Find where the given text appears and provide that cell's center as [X, Y] coordinate. 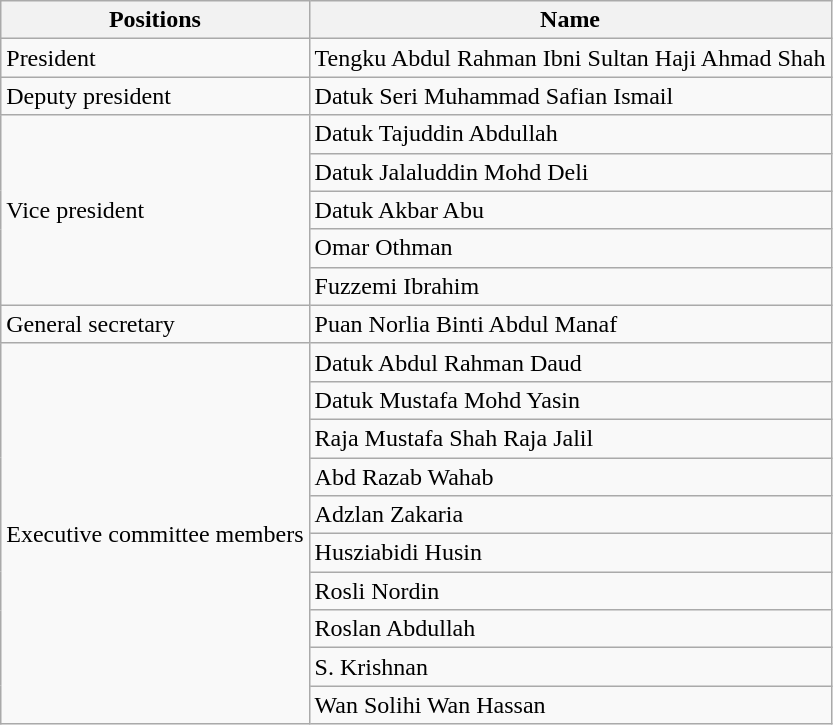
Datuk Mustafa Mohd Yasin [570, 400]
Name [570, 20]
Datuk Seri Muhammad Safian Ismail [570, 96]
General secretary [155, 324]
Datuk Akbar Abu [570, 210]
Datuk Abdul Rahman Daud [570, 362]
Vice president [155, 210]
Abd Razab Wahab [570, 477]
Puan Norlia Binti Abdul Manaf [570, 324]
President [155, 58]
Roslan Abdullah [570, 629]
Raja Mustafa Shah Raja Jalil [570, 438]
Wan Solihi Wan Hassan [570, 705]
Husziabidi Husin [570, 553]
Executive committee members [155, 534]
Adzlan Zakaria [570, 515]
Datuk Jalaluddin Mohd Deli [570, 172]
Rosli Nordin [570, 591]
Deputy president [155, 96]
Tengku Abdul Rahman Ibni Sultan Haji Ahmad Shah [570, 58]
Datuk Tajuddin Abdullah [570, 134]
Fuzzemi Ibrahim [570, 286]
S. Krishnan [570, 667]
Omar Othman [570, 248]
Positions [155, 20]
